Find where the given text appears and provide that cell's center as [X, Y] coordinate. 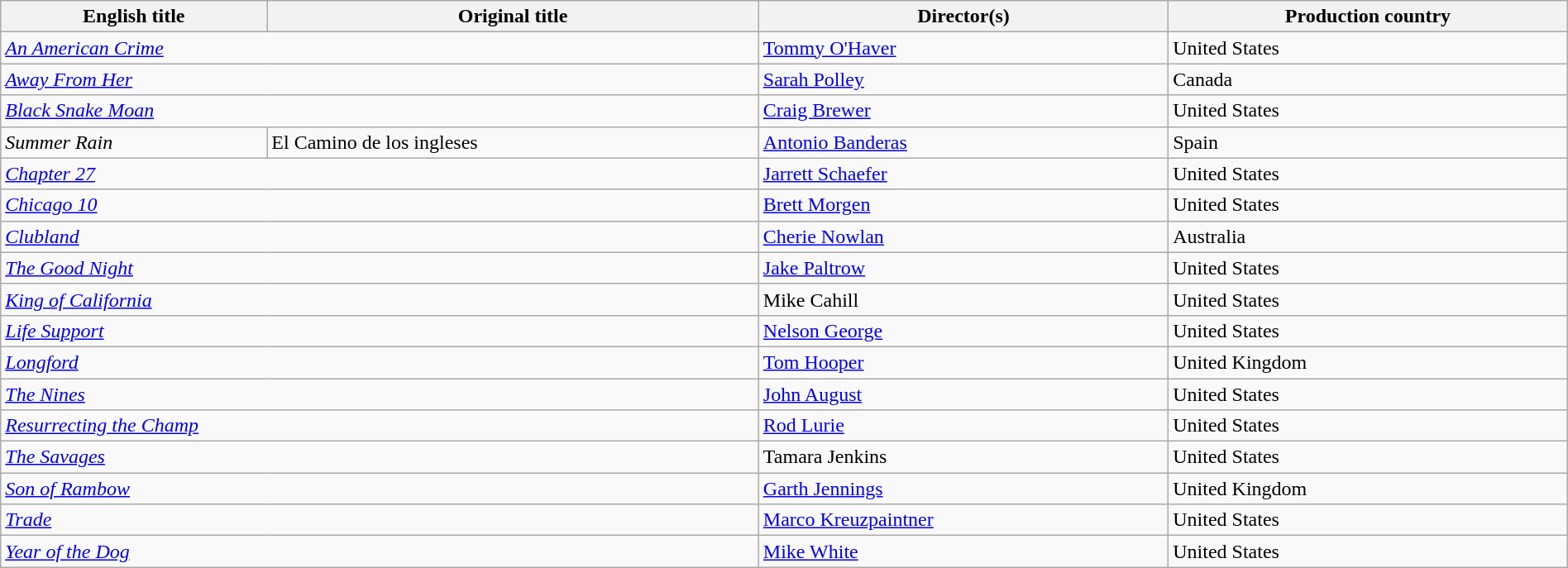
Tommy O'Haver [963, 48]
Canada [1368, 79]
Craig Brewer [963, 111]
Cherie Nowlan [963, 236]
King of California [380, 299]
Resurrecting the Champ [380, 426]
Production country [1368, 17]
English title [134, 17]
Tom Hooper [963, 362]
John August [963, 394]
Son of Rambow [380, 489]
Summer Rain [134, 142]
Original title [513, 17]
Rod Lurie [963, 426]
Chicago 10 [380, 205]
An American Crime [380, 48]
The Good Night [380, 268]
Chapter 27 [380, 174]
Mike White [963, 551]
Clubland [380, 236]
Black Snake Moan [380, 111]
Garth Jennings [963, 489]
Mike Cahill [963, 299]
Brett Morgen [963, 205]
Tamara Jenkins [963, 457]
El Camino de los ingleses [513, 142]
Jarrett Schaefer [963, 174]
Year of the Dog [380, 551]
Away From Her [380, 79]
Australia [1368, 236]
Longford [380, 362]
Director(s) [963, 17]
Sarah Polley [963, 79]
Marco Kreuzpaintner [963, 520]
Trade [380, 520]
Life Support [380, 331]
Antonio Banderas [963, 142]
Spain [1368, 142]
The Nines [380, 394]
The Savages [380, 457]
Nelson George [963, 331]
Jake Paltrow [963, 268]
